Return (X, Y) of the center of cell containing provided text 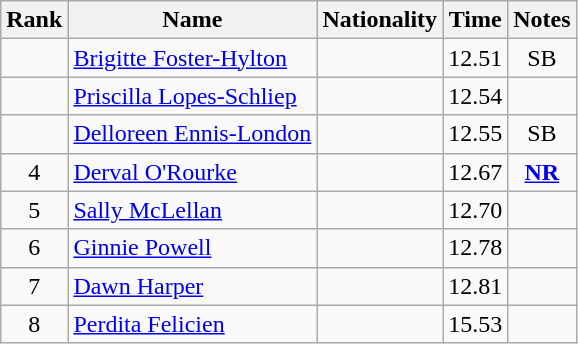
12.67 (476, 172)
8 (34, 324)
Delloreen Ennis-London (192, 134)
Time (476, 20)
Sally McLellan (192, 210)
12.81 (476, 286)
6 (34, 248)
12.70 (476, 210)
Notes (542, 20)
Perdita Felicien (192, 324)
Derval O'Rourke (192, 172)
4 (34, 172)
5 (34, 210)
NR (542, 172)
Priscilla Lopes-Schliep (192, 96)
12.54 (476, 96)
12.51 (476, 58)
Name (192, 20)
Ginnie Powell (192, 248)
Rank (34, 20)
Dawn Harper (192, 286)
15.53 (476, 324)
12.78 (476, 248)
12.55 (476, 134)
Nationality (380, 20)
7 (34, 286)
Brigitte Foster-Hylton (192, 58)
